Scan for the cell matching the given text and deliver its (x, y) coordinate at center. 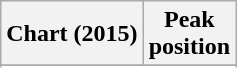
Peak position (189, 34)
Chart (2015) (72, 34)
